Return [x, y] of the center of cell containing provided text 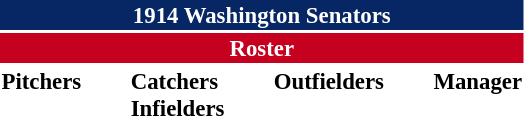
1914 Washington Senators [262, 15]
Roster [262, 48]
